Scan for the cell matching the given text and deliver its [X, Y] coordinate at center. 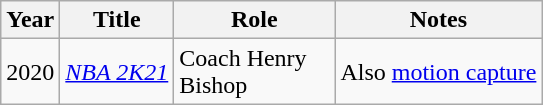
Title [117, 20]
Year [30, 20]
Notes [438, 20]
Role [254, 20]
NBA 2K21 [117, 72]
Coach Henry Bishop [254, 72]
2020 [30, 72]
Also motion capture [438, 72]
